Scan for the cell matching the given text and deliver its (X, Y) coordinate at center. 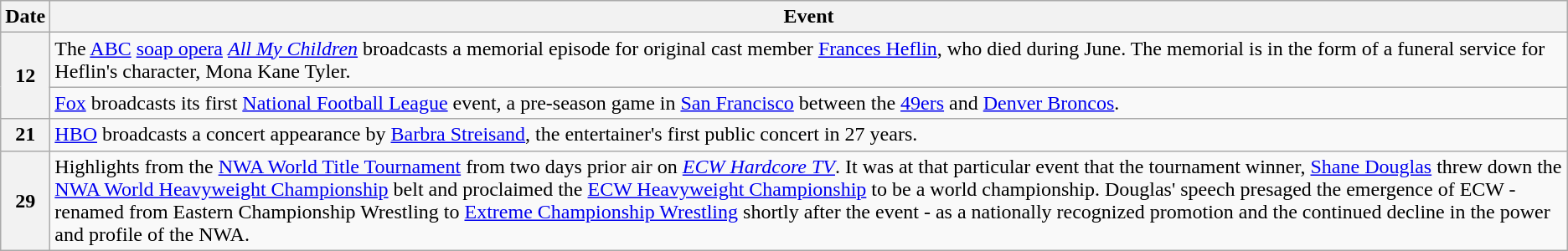
Fox broadcasts its first National Football League event, a pre-season game in San Francisco between the 49ers and Denver Broncos. (809, 103)
Date (25, 17)
Event (809, 17)
HBO broadcasts a concert appearance by Barbra Streisand, the entertainer's first public concert in 27 years. (809, 135)
12 (25, 75)
21 (25, 135)
29 (25, 201)
